Find where the given text appears and provide that cell's center as (x, y) coordinate. 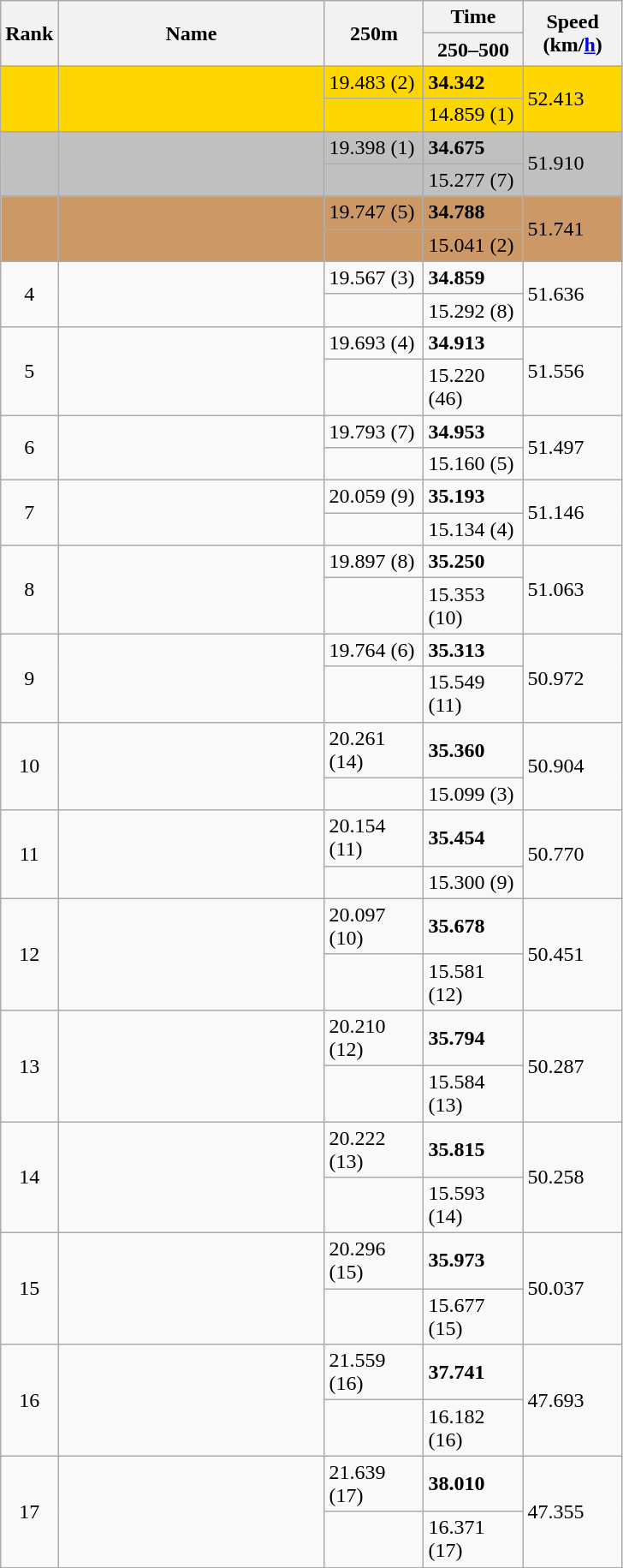
35.794 (473, 1038)
51.910 (573, 164)
35.815 (473, 1149)
20.296 (15) (374, 1261)
16 (29, 1400)
19.747 (5) (374, 212)
15.292 (8) (473, 310)
15.581 (12) (473, 981)
34.342 (473, 82)
37.741 (473, 1372)
8 (29, 589)
15.277 (7) (473, 180)
51.146 (573, 513)
20.222 (13) (374, 1149)
50.258 (573, 1177)
10 (29, 766)
12 (29, 954)
47.355 (573, 1511)
34.788 (473, 212)
14 (29, 1177)
9 (29, 678)
15.584 (13) (473, 1093)
21.559 (16) (374, 1372)
34.675 (473, 147)
38.010 (473, 1483)
17 (29, 1511)
250m (374, 33)
16.371 (17) (473, 1540)
51.636 (573, 294)
20.210 (12) (374, 1038)
35.360 (473, 750)
51.497 (573, 447)
50.287 (573, 1065)
51.063 (573, 589)
35.454 (473, 838)
15 (29, 1289)
20.059 (9) (374, 497)
50.972 (573, 678)
20.097 (10) (374, 927)
15.099 (3) (473, 794)
Rank (29, 33)
19.764 (6) (374, 650)
35.678 (473, 927)
51.556 (573, 370)
Speed(km/h) (573, 33)
52.413 (573, 98)
Time (473, 17)
15.593 (14) (473, 1206)
19.897 (8) (374, 562)
35.250 (473, 562)
5 (29, 370)
34.953 (473, 431)
11 (29, 855)
15.220 (46) (473, 387)
50.904 (573, 766)
15.134 (4) (473, 529)
50.037 (573, 1289)
34.913 (473, 343)
51.741 (573, 229)
35.973 (473, 1261)
15.353 (10) (473, 606)
15.677 (15) (473, 1317)
19.398 (1) (374, 147)
47.693 (573, 1400)
15.549 (11) (473, 694)
15.160 (5) (473, 464)
14.859 (1) (473, 115)
4 (29, 294)
35.193 (473, 497)
20.154 (11) (374, 838)
21.639 (17) (374, 1483)
15.300 (9) (473, 882)
50.770 (573, 855)
50.451 (573, 954)
19.567 (3) (374, 277)
19.793 (7) (374, 431)
16.182 (16) (473, 1428)
20.261 (14) (374, 750)
250–500 (473, 50)
19.483 (2) (374, 82)
35.313 (473, 650)
15.041 (2) (473, 245)
19.693 (4) (374, 343)
13 (29, 1065)
7 (29, 513)
Name (192, 33)
34.859 (473, 277)
6 (29, 447)
